Pinpoint the cell where the given text exists, returning its (x, y) midpoint coordinate. 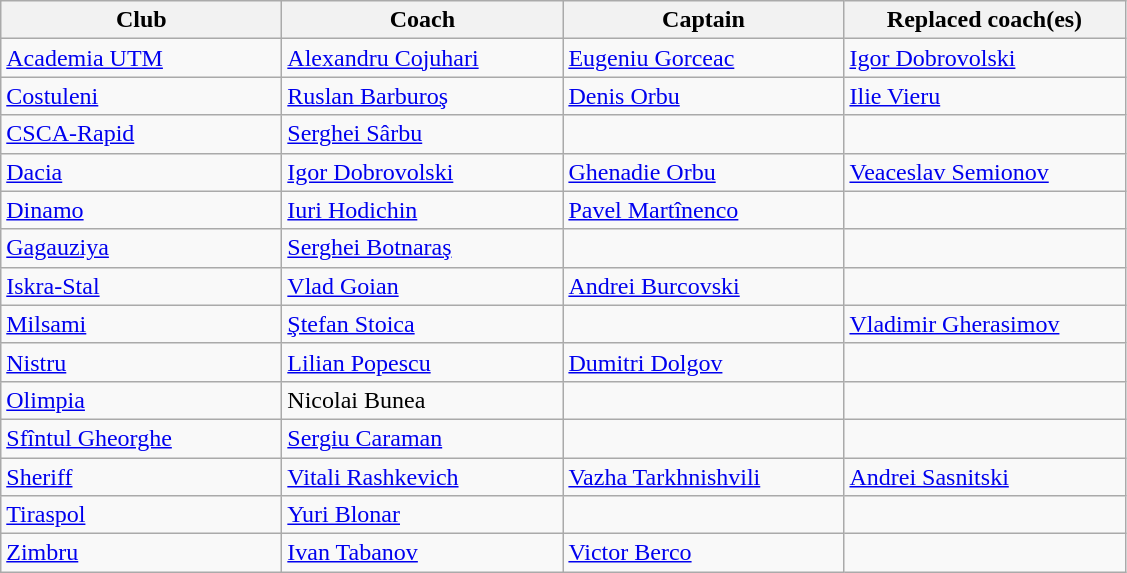
Iuri Hodichin (422, 210)
Olimpia (142, 400)
Victor Berco (704, 553)
Costuleni (142, 96)
Nistru (142, 362)
Alexandru Cojuhari (422, 58)
Lilian Popescu (422, 362)
Serghei Botnaraş (422, 248)
Ghenadie Orbu (704, 172)
Milsami (142, 324)
Vladimir Gherasimov (984, 324)
Ivan Tabanov (422, 553)
Ştefan Stoica (422, 324)
Ruslan Barburoş (422, 96)
Veaceslav Semionov (984, 172)
Dinamo (142, 210)
Sheriff (142, 477)
Pavel Martînenco (704, 210)
Vlad Goian (422, 286)
Ilie Vieru (984, 96)
Replaced coach(es) (984, 20)
Sergiu Caraman (422, 438)
Academia UTM (142, 58)
Yuri Blonar (422, 515)
Tiraspol (142, 515)
Denis Orbu (704, 96)
Gagauziya (142, 248)
Serghei Sârbu (422, 134)
CSCA-Rapid (142, 134)
Iskra-Stal (142, 286)
Coach (422, 20)
Sfîntul Gheorghe (142, 438)
Andrei Burcovski (704, 286)
Club (142, 20)
Vazha Tarkhnishvili (704, 477)
Vitali Rashkevich (422, 477)
Captain (704, 20)
Eugeniu Gorceac (704, 58)
Dumitri Dolgov (704, 362)
Zimbru (142, 553)
Andrei Sasnitski (984, 477)
Nicolai Bunea (422, 400)
Dacia (142, 172)
